Determine the (x, y) coordinate at the center of the cell enclosing the given text.  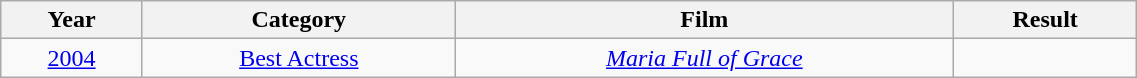
Result (1044, 20)
Best Actress (298, 58)
Year (72, 20)
Film (704, 20)
2004 (72, 58)
Maria Full of Grace (704, 58)
Category (298, 20)
